Capture the cell that displays the provided text and extract its [X, Y] central coordinate. 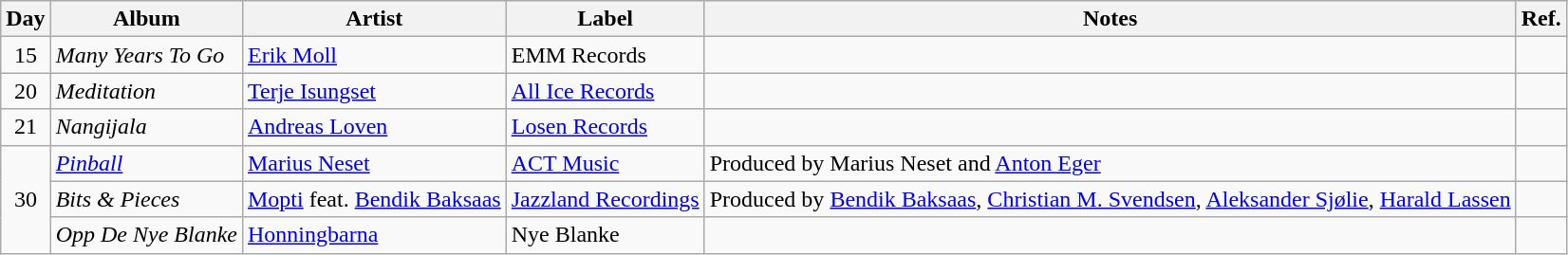
Produced by Marius Neset and Anton Eger [1111, 163]
Notes [1111, 19]
30 [26, 199]
Many Years To Go [146, 55]
Honningbarna [374, 235]
Opp De Nye Blanke [146, 235]
Label [606, 19]
Day [26, 19]
Pinball [146, 163]
Ref. [1541, 19]
EMM Records [606, 55]
Erik Moll [374, 55]
Bits & Pieces [146, 199]
Album [146, 19]
20 [26, 91]
Losen Records [606, 127]
Artist [374, 19]
Jazzland Recordings [606, 199]
Nangijala [146, 127]
21 [26, 127]
All Ice Records [606, 91]
15 [26, 55]
Terje Isungset [374, 91]
Nye Blanke [606, 235]
Produced by Bendik Baksaas, Christian M. Svendsen, Aleksander Sjølie, Harald Lassen [1111, 199]
Marius Neset [374, 163]
Mopti feat. Bendik Baksaas [374, 199]
Andreas Loven [374, 127]
ACT Music [606, 163]
Meditation [146, 91]
